Locate the cell with the specified text and output its (x, y) center coordinate. 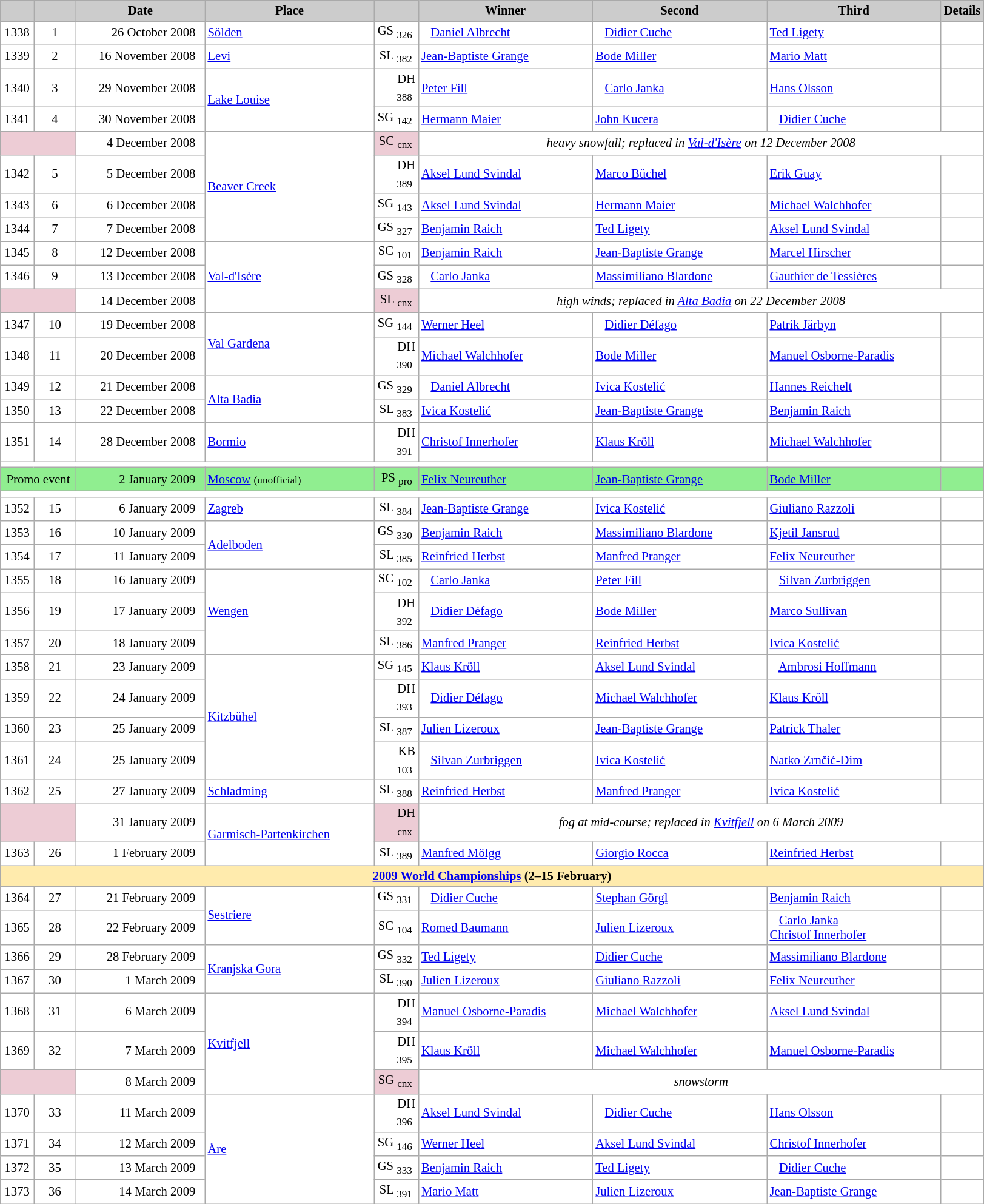
21 February 2009 (140, 898)
SC cnx (397, 143)
Erik Guay (854, 173)
10 January 2009 (140, 533)
1340 (17, 87)
12 (55, 387)
8 (55, 252)
19 December 2008 (140, 324)
SL 389 (397, 854)
17 January 2009 (140, 611)
Romed Baumann (506, 927)
Gauthier de Tessières (854, 277)
Giorgio Rocca (679, 854)
1359 (17, 698)
SG 143 (397, 205)
Sestriere (290, 916)
16 November 2008 (140, 57)
1346 (17, 277)
GS 328 (397, 277)
23 January 2009 (140, 666)
Val Gardena (290, 343)
Third (854, 10)
1355 (17, 580)
1347 (17, 324)
Garmisch-Partenkirchen (290, 835)
1358 (17, 666)
Alta Badia (290, 399)
Wengen (290, 611)
GS 333 (397, 1168)
Winner (506, 10)
1357 (17, 643)
20 December 2008 (140, 355)
34 (55, 1144)
SL 382 (397, 57)
SL 388 (397, 791)
1350 (17, 411)
1341 (17, 119)
35 (55, 1168)
1352 (17, 508)
1351 (17, 442)
Beaver Creek (290, 186)
DH 396 (397, 1112)
GS 326 (397, 33)
2 January 2009 (140, 479)
13 December 2008 (140, 277)
1344 (17, 229)
5 December 2008 (140, 173)
14 March 2009 (140, 1191)
SG 144 (397, 324)
29 (55, 957)
1 (55, 33)
6 January 2009 (140, 508)
1338 (17, 33)
5 (55, 173)
GS 329 (397, 387)
23 (55, 729)
SG cnx (397, 1081)
Kranjska Gora (290, 969)
Marcel Hirscher (854, 252)
1339 (17, 57)
Details (963, 10)
DH 390 (397, 355)
1369 (17, 1051)
SG 145 (397, 666)
Ambrosi Hoffmann (854, 666)
DH 389 (397, 173)
GS 330 (397, 533)
16 (55, 533)
7 (55, 229)
1353 (17, 533)
GS 327 (397, 229)
DH 394 (397, 1012)
22 (55, 698)
3 (55, 87)
high winds; replaced in Alta Badia on 22 December 2008 (701, 301)
1345 (17, 252)
1356 (17, 611)
1349 (17, 387)
SL 391 (397, 1191)
SG 146 (397, 1144)
9 (55, 277)
SL 386 (397, 643)
GS 331 (397, 898)
Bormio (290, 442)
Kvitfjell (290, 1043)
1364 (17, 898)
4 (55, 119)
28 (55, 927)
10 (55, 324)
Second (679, 10)
SL 387 (397, 729)
1365 (17, 927)
27 January 2009 (140, 791)
DH 393 (397, 698)
7 March 2009 (140, 1051)
26 October 2008 (140, 33)
31 January 2009 (140, 822)
GS 332 (397, 957)
19 (55, 611)
18 January 2009 (140, 643)
SC 104 (397, 927)
Kitzbühel (290, 717)
18 (55, 580)
Val-d'Isère (290, 277)
DH 395 (397, 1051)
PS pro (397, 479)
Natko Zrnčić-Dim (854, 761)
Patrick Thaler (854, 729)
1342 (17, 173)
14 (55, 442)
11 (55, 355)
11 January 2009 (140, 557)
DH 392 (397, 611)
snowstorm (701, 1081)
Date (140, 10)
17 (55, 557)
1371 (17, 1144)
1367 (17, 980)
SL 385 (397, 557)
1 February 2009 (140, 854)
Adelboden (290, 545)
29 November 2008 (140, 87)
Place (290, 10)
Sölden (290, 33)
DH cnx (397, 822)
1363 (17, 854)
25 (55, 791)
28 February 2009 (140, 957)
John Kucera (679, 119)
1368 (17, 1012)
1354 (17, 557)
Schladming (290, 791)
13 (55, 411)
22 December 2008 (140, 411)
1348 (17, 355)
Levi (290, 57)
SL cnx (397, 301)
1366 (17, 957)
1362 (17, 791)
Stephan Görgl (679, 898)
22 February 2009 (140, 927)
Hannes Reichelt (854, 387)
36 (55, 1191)
Lake Louise (290, 99)
24 (55, 761)
15 (55, 508)
Moscow (unofficial) (290, 479)
16 January 2009 (140, 580)
30 (55, 980)
31 (55, 1012)
14 December 2008 (140, 301)
21 (55, 666)
Marco Büchel (679, 173)
SC 102 (397, 580)
1 March 2009 (140, 980)
32 (55, 1051)
6 December 2008 (140, 205)
Åre (290, 1149)
SG 142 (397, 119)
Zagreb (290, 508)
DH 391 (397, 442)
24 January 2009 (140, 698)
2009 World Championships (2–15 February) (492, 876)
30 November 2008 (140, 119)
KB 103 (397, 761)
1372 (17, 1168)
Patrik Järbyn (854, 324)
28 December 2008 (140, 442)
33 (55, 1112)
1343 (17, 205)
Marco Sullivan (854, 611)
1361 (17, 761)
SL 384 (397, 508)
27 (55, 898)
Manfred Mölgg (506, 854)
7 December 2008 (140, 229)
26 (55, 854)
Carlo Janka Christof Innerhofer (854, 927)
fog at mid-course; replaced in Kvitfjell on 6 March 2009 (701, 822)
20 (55, 643)
Promo event (38, 479)
SL 390 (397, 980)
1373 (17, 1191)
2 (55, 57)
6 March 2009 (140, 1012)
SL 383 (397, 411)
6 (55, 205)
11 March 2009 (140, 1112)
1370 (17, 1112)
8 March 2009 (140, 1081)
12 December 2008 (140, 252)
DH 388 (397, 87)
heavy snowfall; replaced in Val-d'Isère on 12 December 2008 (701, 143)
21 December 2008 (140, 387)
Kjetil Jansrud (854, 533)
SC 101 (397, 252)
13 March 2009 (140, 1168)
4 December 2008 (140, 143)
1360 (17, 729)
12 March 2009 (140, 1144)
